Extract the [x, y] coordinate from the center of the cell holding the provided text.  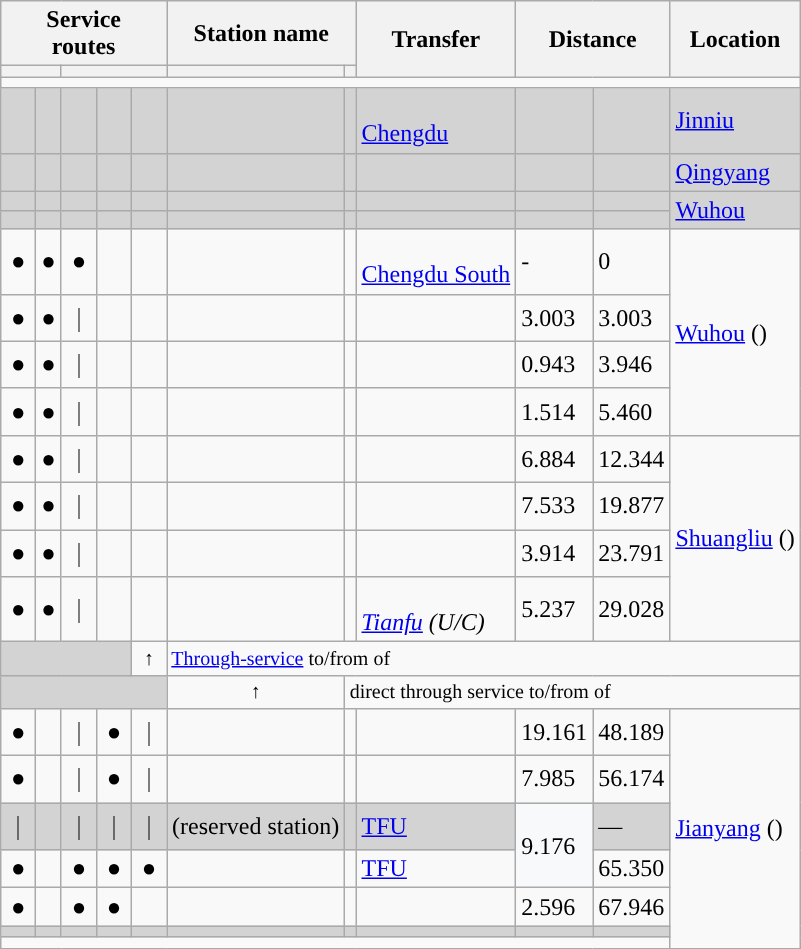
0 [632, 262]
Jinniu [735, 120]
— [632, 826]
Shuangliu () [735, 538]
Wuhou () [735, 332]
23.791 [632, 554]
Location [735, 39]
0.943 [554, 364]
Serviceroutes [84, 34]
7.985 [554, 780]
19.161 [554, 732]
(reserved station) [256, 826]
6.884 [554, 458]
29.028 [632, 610]
5.237 [554, 610]
direct through service to/from of [572, 692]
Jianyang () [735, 828]
Wuhou [735, 210]
7.533 [554, 506]
1.514 [554, 412]
9.176 [554, 846]
3.914 [554, 554]
Distance [593, 39]
67.946 [632, 907]
19.877 [632, 506]
Chengdu [436, 120]
Station name [262, 34]
Tianfu (U/C) [436, 610]
2.596 [554, 907]
3.946 [632, 364]
Chengdu South [436, 262]
Qingyang [735, 172]
Through-service to/from of [484, 658]
Transfer [436, 39]
12.344 [632, 458]
56.174 [632, 780]
48.189 [632, 732]
5.460 [632, 412]
65.350 [632, 869]
- [554, 262]
